Identify which cell holds the provided text, then report its [x, y] central coordinate. 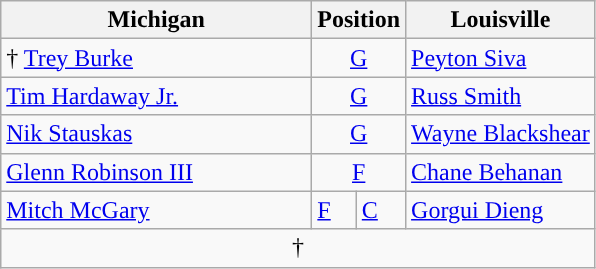
Position [359, 20]
Peyton Siva [501, 58]
Louisville [501, 20]
C [380, 210]
Glenn Robinson III [156, 172]
† Trey Burke [156, 58]
Nik Stauskas [156, 134]
Chane Behanan [501, 172]
Russ Smith [501, 96]
† [298, 248]
Wayne Blackshear [501, 134]
Michigan [156, 20]
Tim Hardaway Jr. [156, 96]
Gorgui Dieng [501, 210]
Mitch McGary [156, 210]
